Output the [X, Y] coordinate of the center of the cell containing the given text.  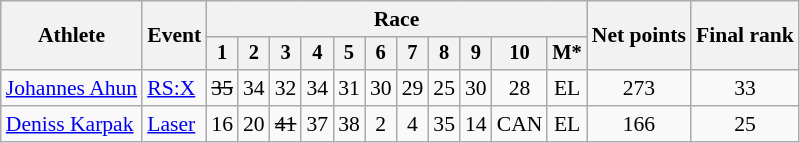
28 [520, 88]
7 [413, 54]
33 [745, 88]
29 [413, 88]
32 [286, 88]
41 [286, 124]
9 [476, 54]
16 [222, 124]
14 [476, 124]
Athlete [72, 36]
10 [520, 54]
38 [349, 124]
37 [317, 124]
31 [349, 88]
Final rank [745, 36]
166 [639, 124]
Net points [639, 36]
M* [566, 54]
273 [639, 88]
Laser [174, 124]
Race [396, 19]
3 [286, 54]
6 [381, 54]
Johannes Ahun [72, 88]
20 [254, 124]
5 [349, 54]
8 [444, 54]
RS:X [174, 88]
CAN [520, 124]
1 [222, 54]
Event [174, 36]
Deniss Karpak [72, 124]
